Provide the [X, Y] coordinate of the cell's center where the given text is located.  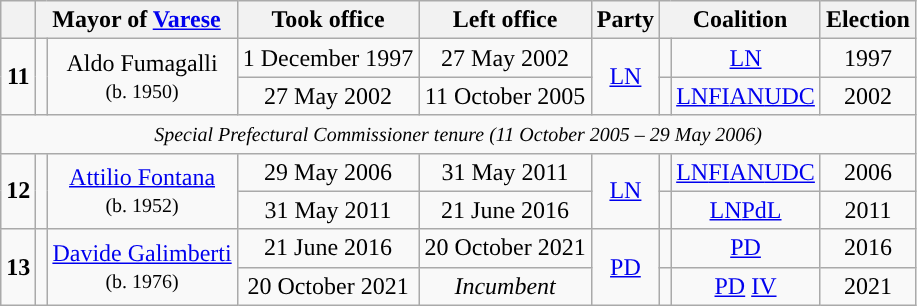
Coalition [740, 20]
2006 [868, 172]
Party [625, 20]
Election [868, 20]
1997 [868, 58]
29 May 2006 [328, 172]
Attilio Fontana (b. 1952) [142, 191]
2021 [868, 286]
Mayor of Varese [136, 20]
Incumbent [505, 286]
13 [18, 267]
11 [18, 77]
2002 [868, 96]
Aldo Fumagalli (b. 1950) [142, 77]
Took office [328, 20]
Special Prefectural Commissioner tenure (11 October 2005 – 29 May 2006) [458, 134]
Davide Galimberti (b. 1976) [142, 267]
Left office [505, 20]
1 December 1997 [328, 58]
11 October 2005 [505, 96]
12 [18, 191]
2016 [868, 248]
LNPdL [746, 210]
2011 [868, 210]
PD IV [746, 286]
